Return the [x, y] coordinate for the center point of the cell that contains the specified text.  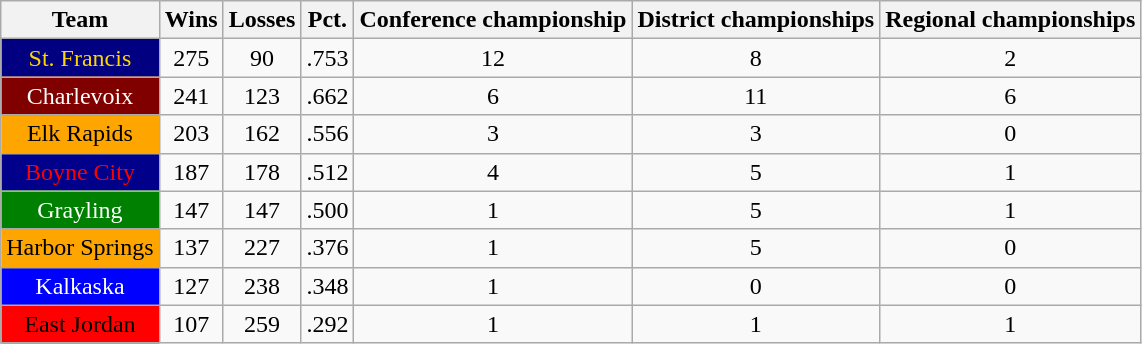
11 [756, 96]
.753 [328, 58]
.348 [328, 286]
.556 [328, 134]
12 [493, 58]
Regional championships [1010, 20]
127 [191, 286]
187 [191, 172]
137 [191, 248]
275 [191, 58]
238 [262, 286]
90 [262, 58]
District championships [756, 20]
107 [191, 324]
.500 [328, 210]
Conference championship [493, 20]
123 [262, 96]
Boyne City [80, 172]
.512 [328, 172]
.292 [328, 324]
Kalkaska [80, 286]
Pct. [328, 20]
Charlevoix [80, 96]
4 [493, 172]
2 [1010, 58]
227 [262, 248]
.376 [328, 248]
162 [262, 134]
Team [80, 20]
.662 [328, 96]
203 [191, 134]
Elk Rapids [80, 134]
Harbor Springs [80, 248]
St. Francis [80, 58]
Losses [262, 20]
241 [191, 96]
259 [262, 324]
East Jordan [80, 324]
8 [756, 58]
178 [262, 172]
Grayling [80, 210]
Wins [191, 20]
